Detect which cell encompasses the target text, then output its (X, Y) center coordinate. 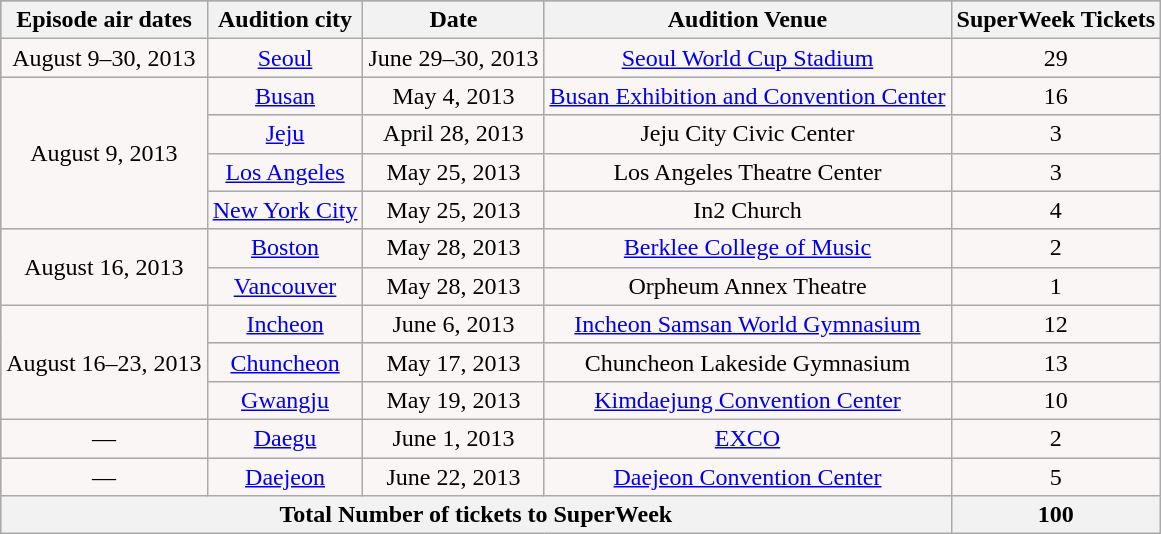
1 (1056, 286)
Daejeon Convention Center (748, 477)
Berklee College of Music (748, 248)
Vancouver (285, 286)
Chuncheon Lakeside Gymnasium (748, 362)
Busan Exhibition and Convention Center (748, 96)
12 (1056, 324)
Daegu (285, 438)
April 28, 2013 (454, 134)
Los Angeles (285, 172)
Jeju City Civic Center (748, 134)
Audition city (285, 20)
In2 Church (748, 210)
100 (1056, 515)
Incheon (285, 324)
Seoul World Cup Stadium (748, 58)
Busan (285, 96)
16 (1056, 96)
August 9–30, 2013 (104, 58)
May 17, 2013 (454, 362)
5 (1056, 477)
Daejeon (285, 477)
Audition Venue (748, 20)
Episode air dates (104, 20)
Incheon Samsan World Gymnasium (748, 324)
June 22, 2013 (454, 477)
13 (1056, 362)
Kimdaejung Convention Center (748, 400)
August 16–23, 2013 (104, 362)
Total Number of tickets to SuperWeek (476, 515)
August 9, 2013 (104, 153)
4 (1056, 210)
Jeju (285, 134)
10 (1056, 400)
June 6, 2013 (454, 324)
August 16, 2013 (104, 267)
Gwangju (285, 400)
Los Angeles Theatre Center (748, 172)
Date (454, 20)
New York City (285, 210)
May 19, 2013 (454, 400)
Boston (285, 248)
Chuncheon (285, 362)
EXCO (748, 438)
29 (1056, 58)
Seoul (285, 58)
June 1, 2013 (454, 438)
SuperWeek Tickets (1056, 20)
May 4, 2013 (454, 96)
Orpheum Annex Theatre (748, 286)
June 29–30, 2013 (454, 58)
